Search for the cell housing the specified text and yield its [X, Y] center coordinate. 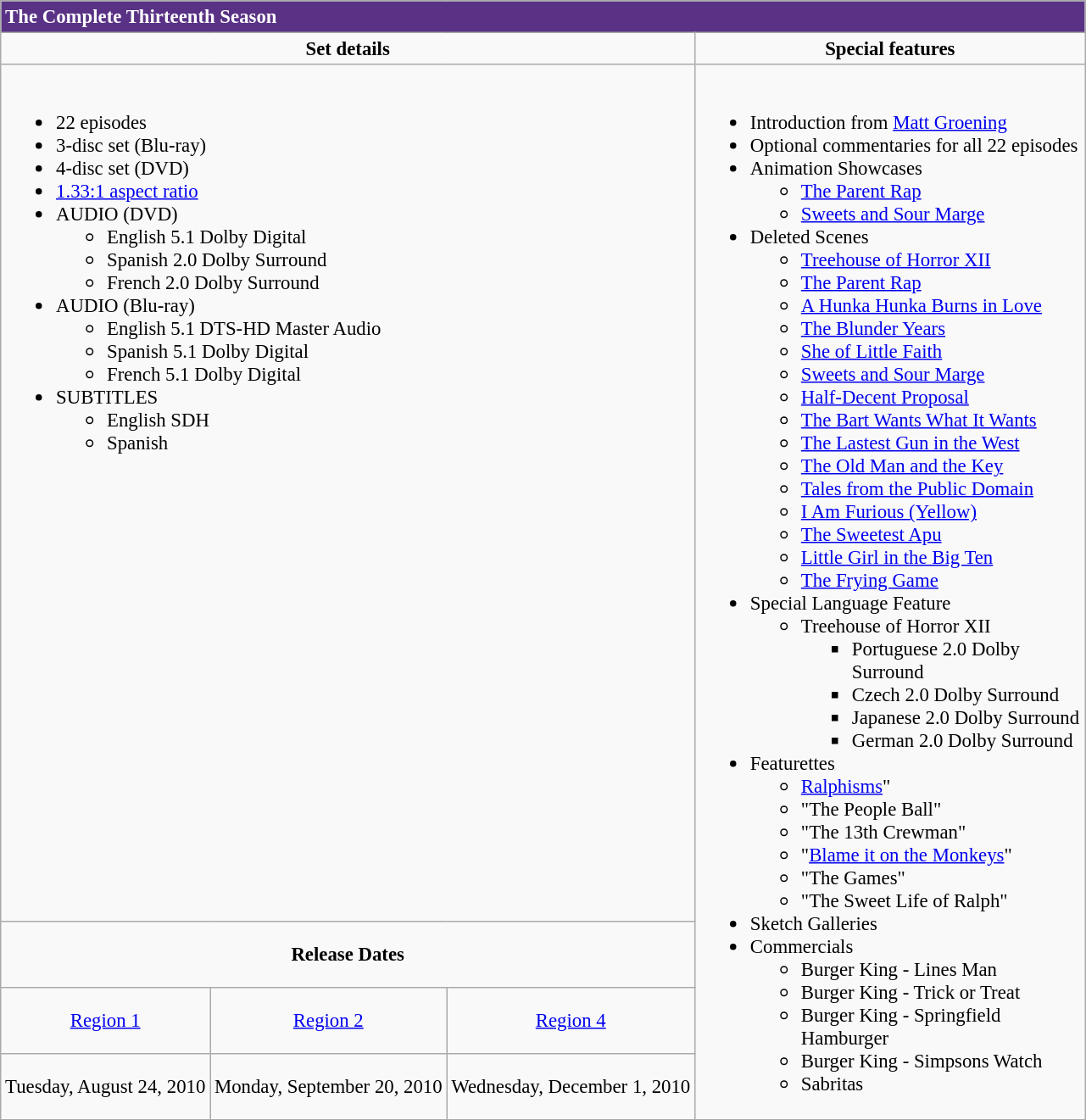
Set details [348, 49]
Special features [890, 49]
Wednesday, December 1, 2010 [571, 1086]
Tuesday, August 24, 2010 [105, 1086]
Region 1 [105, 1021]
Release Dates [348, 955]
Region 2 [329, 1021]
Monday, September 20, 2010 [329, 1086]
Region 4 [571, 1021]
The Complete Thirteenth Season [543, 17]
